For the text-containing cell, return its midpoint in (X, Y) coordinate format. 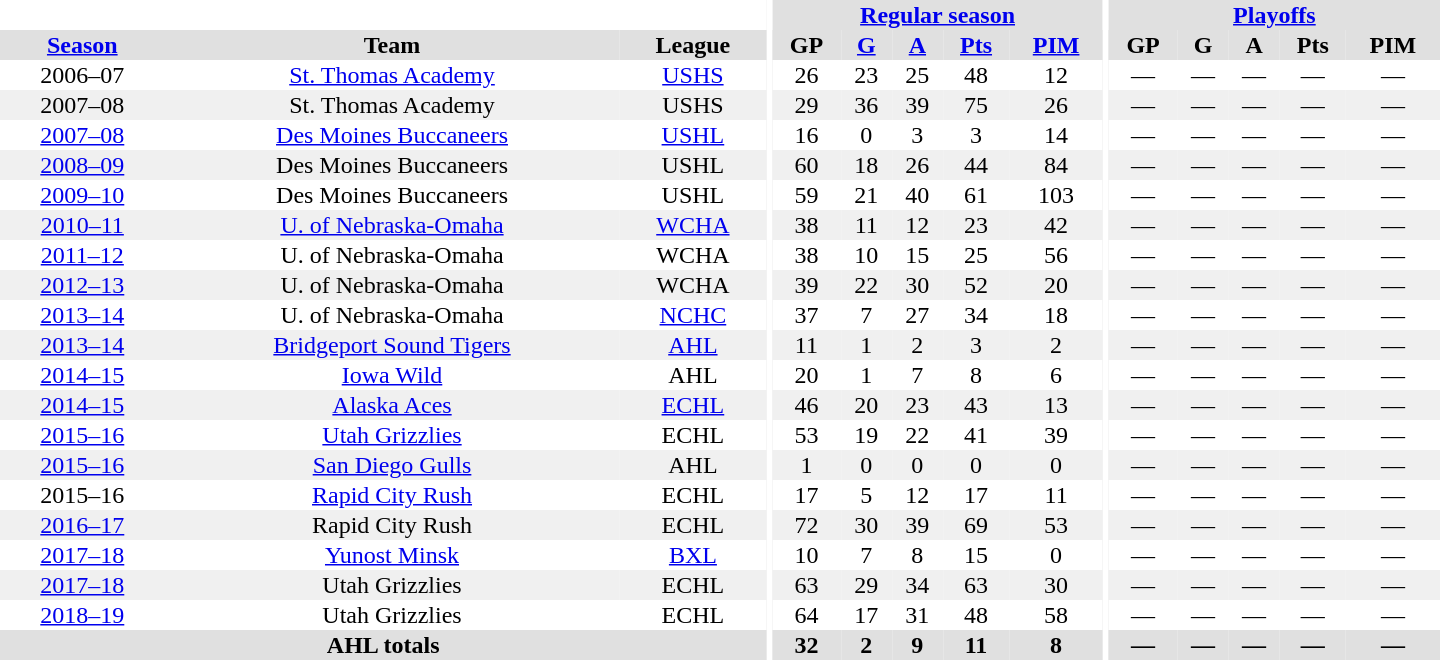
League (692, 45)
84 (1056, 165)
2018–19 (82, 615)
Playoffs (1274, 15)
2016–17 (82, 525)
Regular season (938, 15)
43 (976, 405)
61 (976, 195)
Iowa Wild (392, 375)
Season (82, 45)
5 (866, 495)
2012–13 (82, 285)
27 (918, 315)
42 (1056, 225)
46 (806, 405)
Bridgeport Sound Tigers (392, 345)
2010–11 (82, 225)
San Diego Gulls (392, 465)
75 (976, 105)
69 (976, 525)
32 (806, 645)
44 (976, 165)
Alaska Aces (392, 405)
2009–10 (82, 195)
2011–12 (82, 255)
59 (806, 195)
Team (392, 45)
52 (976, 285)
41 (976, 435)
AHL totals (383, 645)
40 (918, 195)
103 (1056, 195)
58 (1056, 615)
6 (1056, 375)
14 (1056, 135)
72 (806, 525)
2006–07 (82, 75)
13 (1056, 405)
BXL (692, 555)
16 (806, 135)
56 (1056, 255)
NCHC (692, 315)
21 (866, 195)
9 (918, 645)
37 (806, 315)
60 (806, 165)
36 (866, 105)
31 (918, 615)
2008–09 (82, 165)
64 (806, 615)
Yunost Minsk (392, 555)
19 (866, 435)
